From the cell containing the given text, extract its center point as (X, Y) coordinate. 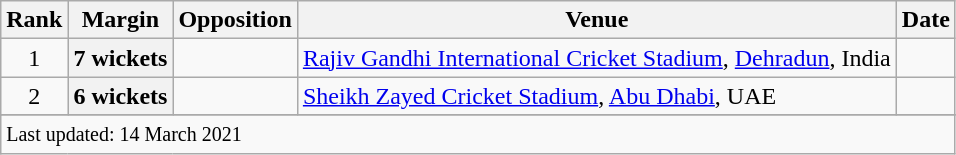
1 (34, 58)
7 wickets (120, 58)
Margin (120, 20)
6 wickets (120, 96)
Date (926, 20)
Opposition (235, 20)
Sheikh Zayed Cricket Stadium, Abu Dhabi, UAE (596, 96)
Rajiv Gandhi International Cricket Stadium, Dehradun, India (596, 58)
Rank (34, 20)
Venue (596, 20)
Last updated: 14 March 2021 (478, 134)
2 (34, 96)
